Scan for the cell matching the given text and deliver its (X, Y) coordinate at center. 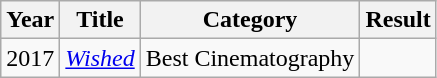
2017 (30, 58)
Year (30, 20)
Wished (100, 58)
Category (250, 20)
Result (398, 20)
Best Cinematography (250, 58)
Title (100, 20)
